Capture the cell that displays the provided text and extract its (x, y) central coordinate. 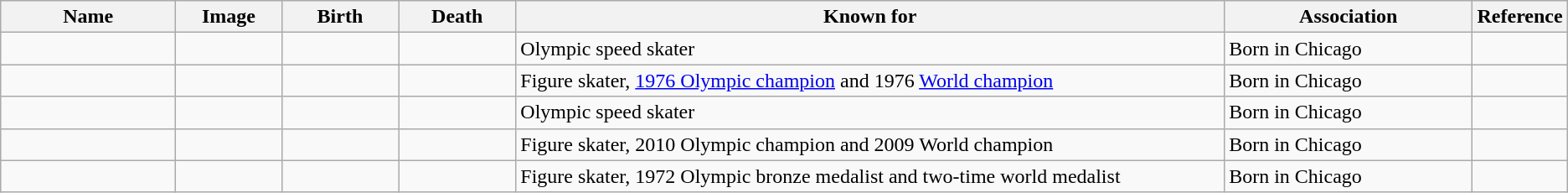
Death (457, 17)
Reference (1519, 17)
Known for (870, 17)
Image (230, 17)
Figure skater, 1972 Olympic bronze medalist and two-time world medalist (870, 176)
Birth (340, 17)
Association (1349, 17)
Figure skater, 2010 Olympic champion and 2009 World champion (870, 144)
Name (89, 17)
Figure skater, 1976 Olympic champion and 1976 World champion (870, 81)
